Return the (x, y) coordinate for the center point of the cell that contains the specified text.  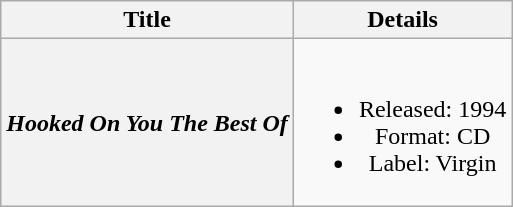
Hooked On You The Best Of (148, 122)
Title (148, 20)
Details (402, 20)
Released: 1994Format: CDLabel: Virgin (402, 122)
